Provide the [X, Y] coordinate of the cell's center where the given text is located.  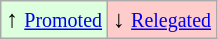
↑ Promoted [54, 20]
↓ Relegated [162, 20]
